Determine the [x, y] coordinate at the center of the cell enclosing the given text.  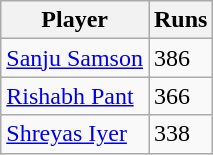
386 [180, 58]
Shreyas Iyer [75, 134]
Runs [180, 20]
Player [75, 20]
Rishabh Pant [75, 96]
Sanju Samson [75, 58]
366 [180, 96]
338 [180, 134]
